Provide the (X, Y) coordinate of the cell's center where the given text is located.  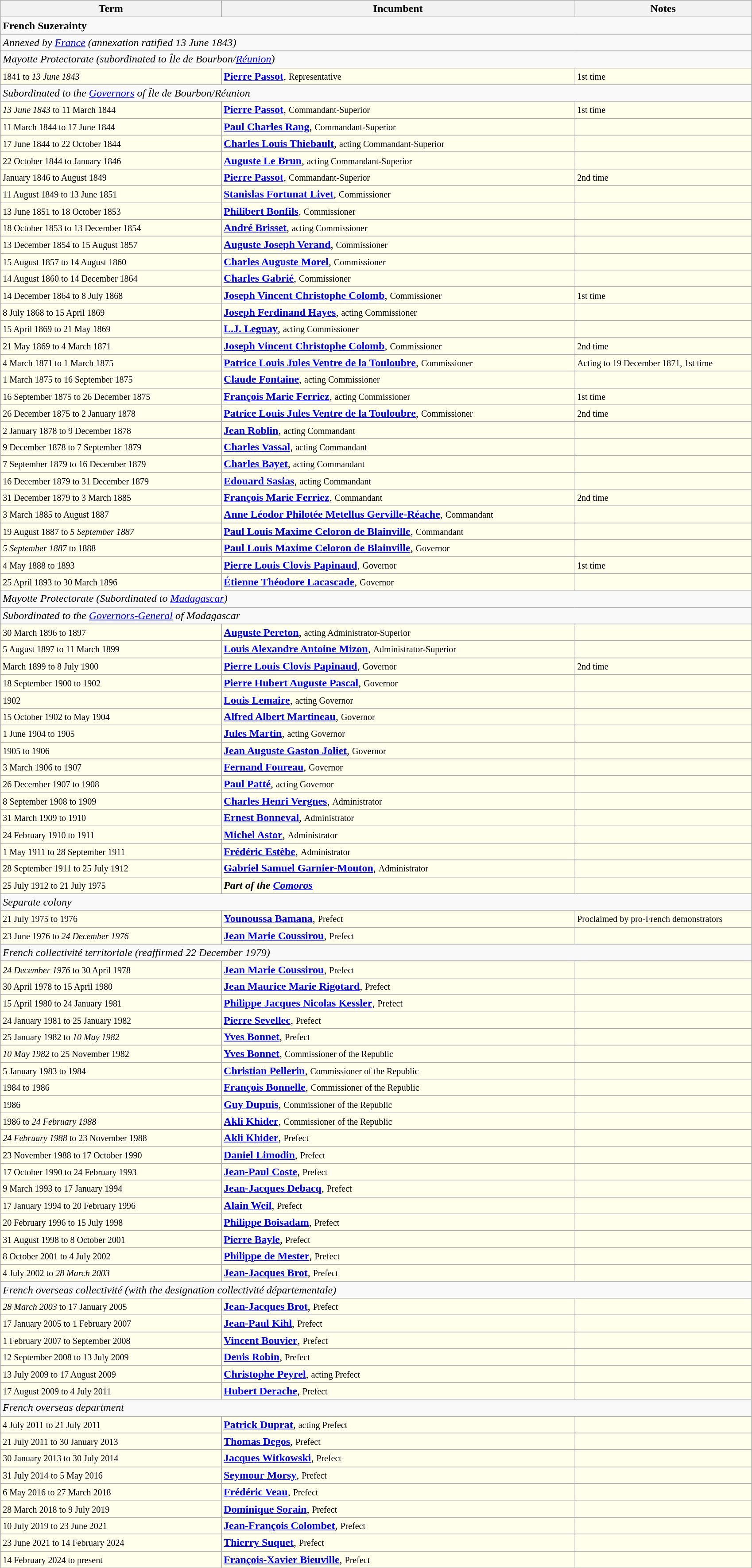
1905 to 1906 (111, 751)
4 July 2011 to 21 July 2011 (111, 1425)
28 September 1911 to 25 July 1912 (111, 868)
24 December 1976 to 30 April 1978 (111, 969)
Anne Léodor Philotée Metellus Gerville-Réache, Commandant (398, 515)
17 October 1990 to 24 February 1993 (111, 1172)
4 May 1888 to 1893 (111, 565)
Jean-François Colombet, Prefect (398, 1525)
4 March 1871 to 1 March 1875 (111, 363)
15 August 1857 to 14 August 1860 (111, 262)
31 March 1909 to 1910 (111, 818)
23 November 1988 to 17 October 1990 (111, 1155)
Louis Lemaire, acting Governor (398, 700)
1 March 1875 to 16 September 1875 (111, 379)
French Suzerainty (376, 26)
31 December 1879 to 3 March 1885 (111, 498)
Annexed by France (annexation ratified 13 June 1843) (376, 43)
Claude Fontaine, acting Commissioner (398, 379)
Auguste Pereton, acting Administrator-Superior (398, 632)
10 May 1982 to 25 November 1982 (111, 1054)
24 February 1910 to 1911 (111, 835)
15 April 1869 to 21 May 1869 (111, 329)
8 October 2001 to 4 July 2002 (111, 1256)
Akli Khider, Prefect (398, 1138)
17 August 2009 to 4 July 2011 (111, 1391)
Jean-Paul Coste, Prefect (398, 1172)
5 January 1983 to 1984 (111, 1071)
Denis Robin, Prefect (398, 1357)
Charles Vassal, acting Commandant (398, 447)
Philippe de Mester, Prefect (398, 1256)
Charles Henri Vergnes, Administrator (398, 801)
12 September 2008 to 13 July 2009 (111, 1357)
30 March 1896 to 1897 (111, 632)
Frédéric Veau, Prefect (398, 1492)
Auguste Joseph Verand, Commissioner (398, 245)
Term (111, 9)
Paul Louis Maxime Celoron de Blainville, Governor (398, 548)
16 December 1879 to 31 December 1879 (111, 480)
21 July 1975 to 1976 (111, 919)
Gabriel Samuel Garnier-Mouton, Administrator (398, 868)
28 March 2018 to 9 July 2019 (111, 1509)
Paul Louis Maxime Celoron de Blainville, Commandant (398, 531)
Thomas Degos, Prefect (398, 1441)
1986 (111, 1104)
Mayotte Protectorate (Subordinated to Madagascar) (376, 599)
Pierre Bayle, Prefect (398, 1239)
1841 to 13 June 1843 (111, 76)
24 January 1981 to 25 January 1982 (111, 1020)
17 June 1844 to 22 October 1844 (111, 143)
25 April 1893 to 30 March 1896 (111, 582)
1 May 1911 to 28 September 1911 (111, 852)
31 July 2014 to 5 May 2016 (111, 1475)
Pierre Hubert Auguste Pascal, Governor (398, 683)
21 July 2011 to 30 January 2013 (111, 1441)
Louis Alexandre Antoine Mizon, Administrator-Superior (398, 649)
21 May 1869 to 4 March 1871 (111, 346)
Philibert Bonfils, Commissioner (398, 211)
Vincent Bouvier, Prefect (398, 1340)
Jean-Jacques Debacq, Prefect (398, 1189)
1 February 2007 to September 2008 (111, 1340)
Mayotte Protectorate (subordinated to Île de Bourbon/Réunion) (376, 59)
Philippe Jacques Nicolas Kessler, Prefect (398, 1003)
13 December 1854 to 15 August 1857 (111, 245)
Subordinated to the Governors-General of Madagascar (376, 616)
Patrick Duprat, acting Prefect (398, 1425)
20 February 1996 to 15 July 1998 (111, 1222)
François Marie Ferriez, acting Commissioner (398, 396)
14 August 1860 to 14 December 1864 (111, 279)
26 December 1907 to 1908 (111, 784)
Edouard Sasias, acting Commandant (398, 480)
9 December 1878 to 7 September 1879 (111, 447)
Part of the Comoros (398, 885)
Étienne Théodore Lacascade, Governor (398, 582)
Yves Bonnet, Commissioner of the Republic (398, 1054)
10 July 2019 to 23 June 2021 (111, 1525)
Jean Maurice Marie Rigotard, Prefect (398, 986)
Alain Weil, Prefect (398, 1205)
André Brisset, acting Commissioner (398, 228)
13 July 2009 to 17 August 2009 (111, 1374)
Charles Auguste Morel, Commissioner (398, 262)
Dominique Sorain, Prefect (398, 1509)
Alfred Albert Martineau, Governor (398, 716)
28 March 2003 to 17 January 2005 (111, 1307)
Incumbent (398, 9)
François-Xavier Bieuville, Prefect (398, 1559)
22 October 1844 to January 1846 (111, 160)
11 March 1844 to 17 June 1844 (111, 127)
8 September 1908 to 1909 (111, 801)
Notes (663, 9)
Pierre Sevellec, Prefect (398, 1020)
23 June 2021 to 14 February 2024 (111, 1542)
5 September 1887 to 1888 (111, 548)
Jean-Paul Kihl, Prefect (398, 1324)
Charles Bayet, acting Commandant (398, 464)
18 September 1900 to 1902 (111, 683)
13 June 1851 to 18 October 1853 (111, 211)
Jean Auguste Gaston Joliet, Governor (398, 751)
6 May 2016 to 27 March 2018 (111, 1492)
Jacques Witkowski, Prefect (398, 1458)
Joseph Ferdinand Hayes, acting Commissioner (398, 312)
15 October 1902 to May 1904 (111, 716)
7 September 1879 to 16 December 1879 (111, 464)
François Marie Ferriez, Commandant (398, 498)
Thierry Suquet, Prefect (398, 1542)
Stanislas Fortunat Livet, Commissioner (398, 194)
3 March 1906 to 1907 (111, 767)
Jean Roblin, acting Commandant (398, 430)
Frédéric Estèbe, Administrator (398, 852)
17 January 2005 to 1 February 2007 (111, 1324)
26 December 1875 to 2 January 1878 (111, 413)
March 1899 to 8 July 1900 (111, 666)
15 April 1980 to 24 January 1981 (111, 1003)
31 August 1998 to 8 October 2001 (111, 1239)
16 September 1875 to 26 December 1875 (111, 396)
Ernest Bonneval, Administrator (398, 818)
Separate colony (376, 902)
30 January 2013 to 30 July 2014 (111, 1458)
French collectivité territoriale (reaffirmed 22 December 1979) (376, 952)
30 April 1978 to 15 April 1980 (111, 986)
13 June 1843 to 11 March 1844 (111, 110)
Daniel Limodin, Prefect (398, 1155)
25 July 1912 to 21 July 1975 (111, 885)
3 March 1885 to August 1887 (111, 515)
Hubert Derache, Prefect (398, 1391)
Acting to 19 December 1871, 1st time (663, 363)
Yves Bonnet, Prefect (398, 1037)
Michel Astor, Administrator (398, 835)
4 July 2002 to 28 March 2003 (111, 1273)
1902 (111, 700)
1 June 1904 to 1905 (111, 733)
Younoussa Bamana, Prefect (398, 919)
Proclaimed by pro-French demonstrators (663, 919)
14 December 1864 to 8 July 1868 (111, 295)
24 February 1988 to 23 November 1988 (111, 1138)
Christian Pellerin, Commissioner of the Republic (398, 1071)
Fernand Foureau, Governor (398, 767)
25 January 1982 to 10 May 1982 (111, 1037)
9 March 1993 to 17 January 1994 (111, 1189)
14 February 2024 to present (111, 1559)
17 January 1994 to 20 February 1996 (111, 1205)
Philippe Boisadam, Prefect (398, 1222)
Guy Dupuis, Commissioner of the Republic (398, 1104)
Seymour Morsy, Prefect (398, 1475)
Paul Charles Rang, Commandant-Superior (398, 127)
Auguste Le Brun, acting Commandant-Superior (398, 160)
French overseas collectivité (with the designation collectivité départementale) (376, 1290)
Subordinated to the Governors of Île de Bourbon/Réunion (376, 93)
Jules Martin, acting Governor (398, 733)
François Bonnelle, Commissioner of the Republic (398, 1088)
23 June 1976 to 24 December 1976 (111, 936)
18 October 1853 to 13 December 1854 (111, 228)
1984 to 1986 (111, 1088)
19 August 1887 to 5 September 1887 (111, 531)
1986 to 24 February 1988 (111, 1121)
January 1846 to August 1849 (111, 177)
Charles Louis Thiebault, acting Commandant-Superior (398, 143)
Charles Gabrié, Commissioner (398, 279)
Paul Patté, acting Governor (398, 784)
Christophe Peyrel, acting Prefect (398, 1374)
French overseas department (376, 1408)
Akli Khider, Commissioner of the Republic (398, 1121)
2 January 1878 to 9 December 1878 (111, 430)
Pierre Passot, Representative (398, 76)
8 July 1868 to 15 April 1869 (111, 312)
L.J. Leguay, acting Commissioner (398, 329)
11 August 1849 to 13 June 1851 (111, 194)
5 August 1897 to 11 March 1899 (111, 649)
